Pinpoint the cell where the given text exists, returning its [x, y] midpoint coordinate. 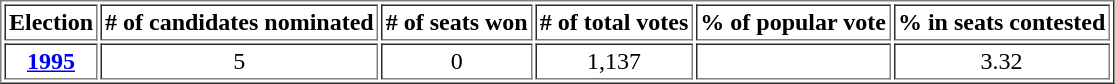
# of seats won [456, 22]
5 [239, 62]
# of candidates nominated [239, 22]
0 [456, 62]
% in seats contested [1001, 22]
1995 [50, 62]
% of popular vote [794, 22]
3.32 [1001, 62]
1,137 [614, 62]
Election [50, 22]
# of total votes [614, 22]
